From the cell containing the given text, extract its center point as (X, Y) coordinate. 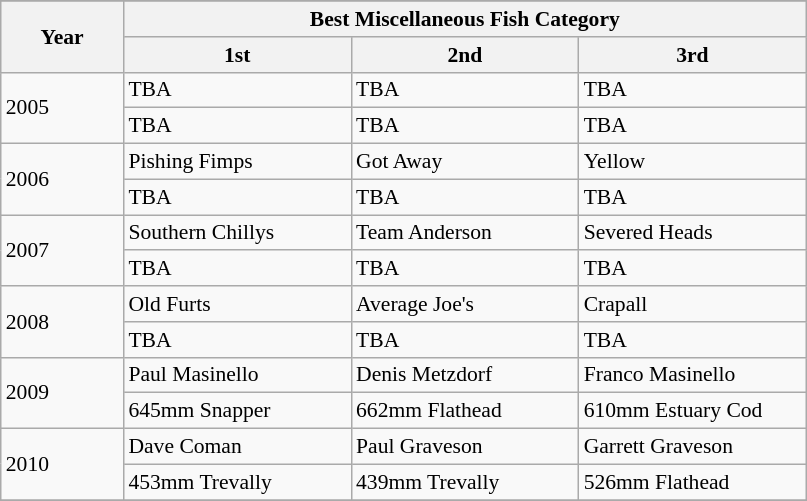
Dave Coman (237, 447)
Franco Masinello (693, 375)
439mm Trevally (465, 482)
2007 (62, 250)
2nd (465, 55)
Garrett Graveson (693, 447)
Got Away (465, 162)
Team Anderson (465, 233)
Crapall (693, 304)
662mm Flathead (465, 411)
2010 (62, 464)
Paul Masinello (237, 375)
Average Joe's (465, 304)
610mm Estuary Cod (693, 411)
453mm Trevally (237, 482)
2009 (62, 392)
Southern Chillys (237, 233)
Best Miscellaneous Fish Category (464, 19)
Old Furts (237, 304)
Year (62, 36)
2005 (62, 108)
2006 (62, 180)
Pishing Fimps (237, 162)
526mm Flathead (693, 482)
1st (237, 55)
Denis Metzdorf (465, 375)
Paul Graveson (465, 447)
645mm Snapper (237, 411)
Severed Heads (693, 233)
3rd (693, 55)
Yellow (693, 162)
2008 (62, 322)
